For the text-containing cell, return its midpoint in (x, y) coordinate format. 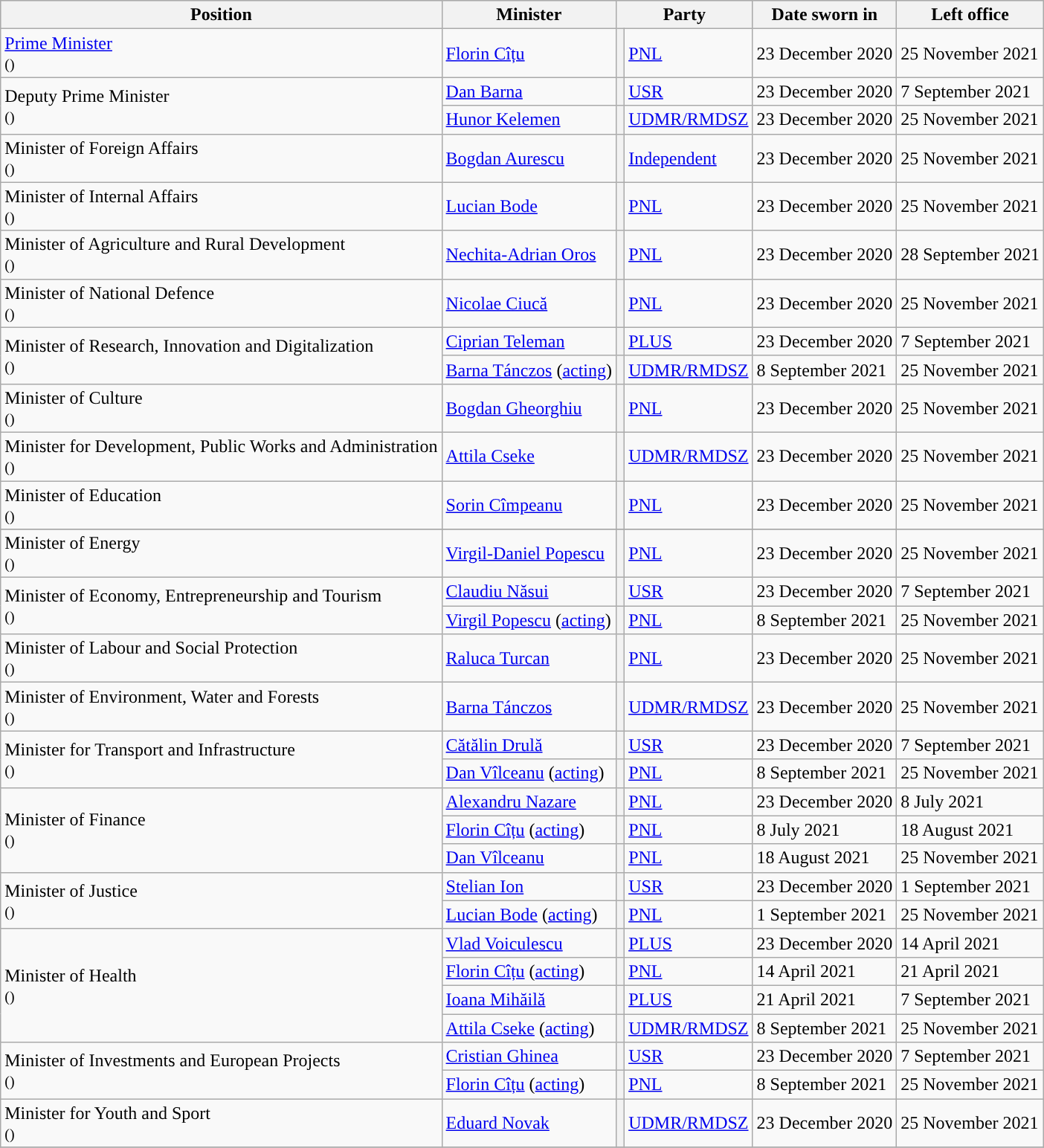
Bogdan Gheorghiu (529, 407)
Hunor Kelemen (529, 120)
Eduard Novak (529, 1123)
Minister for Development, Public Works and Administration() (222, 457)
Minister of Finance() (222, 830)
Attila Cseke (acting) (529, 1028)
Minister of Agriculture and Rural Development() (222, 254)
Minister of Economy, Entrepreneurship and Tourism() (222, 606)
Date sworn in (825, 15)
28 September 2021 (970, 254)
Bogdan Aurescu (529, 158)
Ioana Mihăilă (529, 999)
Barna Tánczos (acting) (529, 370)
Minister of Internal Affairs() (222, 207)
Minister of Research, Innovation and Digitalization() (222, 355)
Nicolae Ciucă (529, 303)
Barna Tánczos (529, 706)
Minister for Youth and Sport() (222, 1123)
Raluca Turcan (529, 659)
Minister of Education() (222, 504)
Minister of Labour and Social Protection() (222, 659)
Ciprian Teleman (529, 341)
Sorin Cîmpeanu (529, 504)
Party (684, 15)
Left office (970, 15)
Dan Vîlceanu (acting) (529, 773)
Claudiu Năsui (529, 592)
Dan Barna (529, 91)
Minister (529, 15)
Cătălin Drulă (529, 745)
Position (222, 15)
Minister of Health() (222, 985)
Nechita-Adrian Oros (529, 254)
Alexandru Nazare (529, 802)
Cristian Ghinea (529, 1057)
Vlad Voiculescu (529, 943)
Minister of Foreign Affairs() (222, 158)
Lucian Bode (529, 207)
Virgil Popescu (acting) (529, 620)
Minister for Transport and Infrastructure() (222, 759)
Minister of Culture() (222, 407)
Stelian Ion (529, 886)
Prime Minister() (222, 54)
Independent (689, 158)
Minister of National Defence() (222, 303)
Minister of Investments and European Projects() (222, 1071)
Minister of Justice() (222, 900)
Deputy Prime Minister() (222, 106)
Minister of Environment, Water and Forests() (222, 706)
Florin Cîțu (529, 54)
Virgil-Daniel Popescu (529, 553)
Dan Vîlceanu (529, 858)
Minister of Energy() (222, 553)
Attila Cseke (529, 457)
Lucian Bode (acting) (529, 915)
